For the text-containing cell, return its midpoint in [x, y] coordinate format. 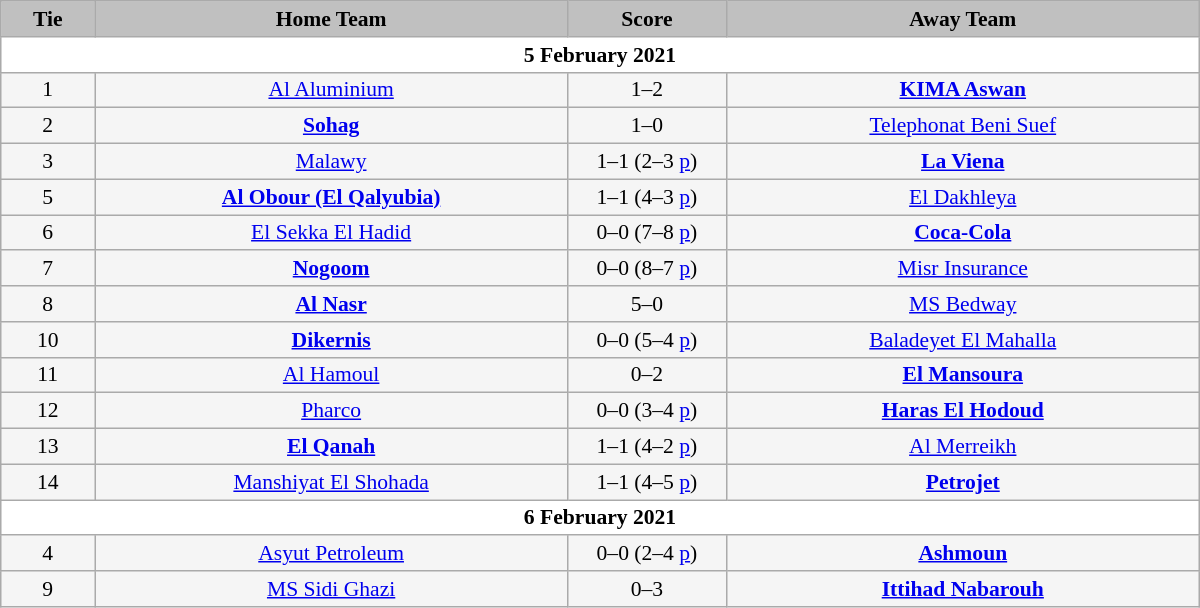
Ashmoun [962, 554]
11 [48, 375]
Al Nasr [332, 304]
Score [648, 19]
Telephonat Beni Suef [962, 126]
10 [48, 340]
Misr Insurance [962, 269]
1–2 [648, 90]
Petrojet [962, 482]
Manshiyat El Shohada [332, 482]
Al Aluminium [332, 90]
0–0 (7–8 p) [648, 233]
El Dakhleya [962, 197]
1 [48, 90]
0–2 [648, 375]
Al Hamoul [332, 375]
1–1 (4–5 p) [648, 482]
9 [48, 589]
5 [48, 197]
Coca-Cola [962, 233]
Asyut Petroleum [332, 554]
12 [48, 411]
0–0 (8–7 p) [648, 269]
La Viena [962, 162]
Home Team [332, 19]
13 [48, 447]
2 [48, 126]
0–0 (5–4 p) [648, 340]
MS Bedway [962, 304]
5 February 2021 [600, 55]
Tie [48, 19]
El Sekka El Hadid [332, 233]
Haras El Hodoud [962, 411]
14 [48, 482]
1–1 (4–2 p) [648, 447]
Pharco [332, 411]
7 [48, 269]
0–0 (2–4 p) [648, 554]
Sohag [332, 126]
Ittihad Nabarouh [962, 589]
KIMA Aswan [962, 90]
1–1 (4–3 p) [648, 197]
5–0 [648, 304]
0–3 [648, 589]
El Mansoura [962, 375]
8 [48, 304]
6 [48, 233]
Nogoom [332, 269]
1–1 (2–3 p) [648, 162]
Malawy [332, 162]
0–0 (3–4 p) [648, 411]
1–0 [648, 126]
4 [48, 554]
Al Merreikh [962, 447]
Baladeyet El Mahalla [962, 340]
3 [48, 162]
Al Obour (El Qalyubia) [332, 197]
6 February 2021 [600, 518]
El Qanah [332, 447]
MS Sidi Ghazi [332, 589]
Away Team [962, 19]
Dikernis [332, 340]
